Locate the cell with the specified text and output its (X, Y) center coordinate. 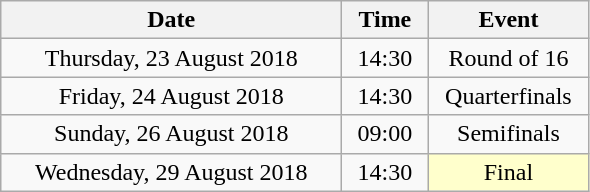
Thursday, 23 August 2018 (172, 58)
Wednesday, 29 August 2018 (172, 172)
Time (385, 20)
Semifinals (508, 134)
09:00 (385, 134)
Friday, 24 August 2018 (172, 96)
Round of 16 (508, 58)
Date (172, 20)
Final (508, 172)
Quarterfinals (508, 96)
Sunday, 26 August 2018 (172, 134)
Event (508, 20)
